Search for the cell housing the specified text and yield its (X, Y) center coordinate. 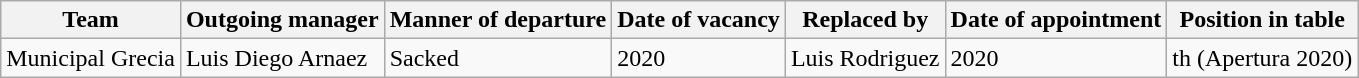
Position in table (1262, 20)
Outgoing manager (282, 20)
Team (91, 20)
th (Apertura 2020) (1262, 58)
Date of appointment (1056, 20)
Luis Diego Arnaez (282, 58)
Replaced by (865, 20)
Municipal Grecia (91, 58)
Luis Rodriguez (865, 58)
Manner of departure (498, 20)
Date of vacancy (699, 20)
Sacked (498, 58)
